Extract the [X, Y] coordinate from the center of the cell holding the provided text.  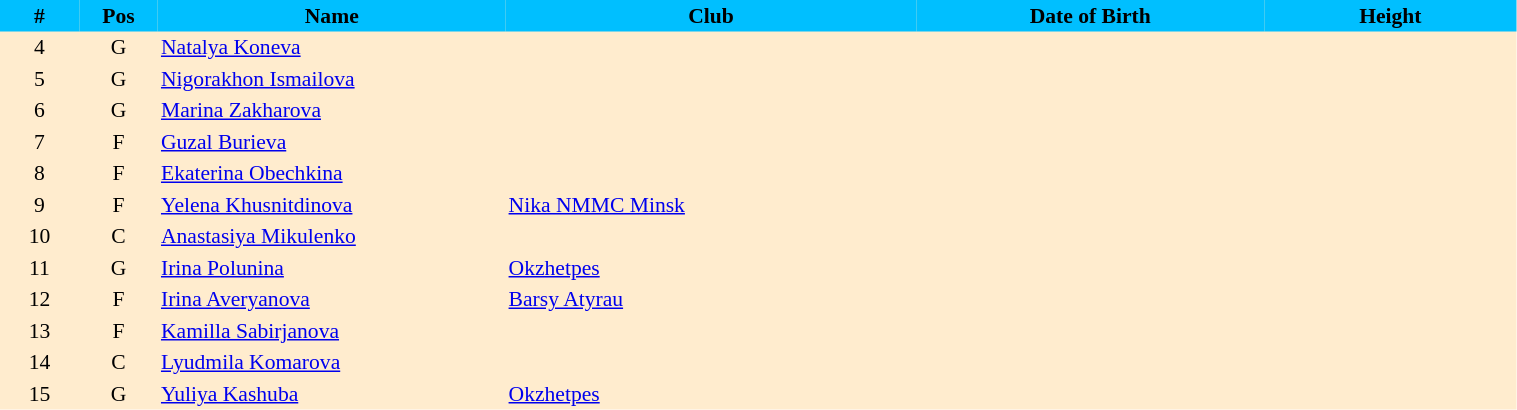
Height [1390, 16]
Kamilla Sabirjanova [332, 331]
12 [40, 300]
Anastasiya Mikulenko [332, 236]
Name [332, 16]
# [40, 16]
Yelena Khusnitdinova [332, 205]
14 [40, 362]
Nika NMMC Minsk [712, 205]
13 [40, 331]
11 [40, 268]
9 [40, 205]
Date of Birth [1090, 16]
8 [40, 174]
Guzal Burieva [332, 142]
Irina Polunina [332, 268]
Irina Averyanova [332, 300]
15 [40, 394]
5 [40, 79]
7 [40, 142]
Ekaterina Obechkina [332, 174]
Marina Zakharova [332, 110]
4 [40, 48]
10 [40, 236]
Lyudmila Komarova [332, 362]
6 [40, 110]
Natalya Koneva [332, 48]
Yuliya Kashuba [332, 394]
Nigorakhon Ismailova [332, 79]
Barsy Atyrau [712, 300]
Club [712, 16]
Pos [118, 16]
